For the text-containing cell, return its midpoint in [x, y] coordinate format. 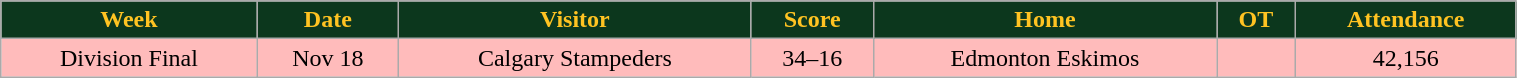
Nov 18 [328, 58]
Score [812, 20]
Date [328, 20]
42,156 [1406, 58]
Edmonton Eskimos [1044, 58]
Attendance [1406, 20]
Calgary Stampeders [575, 58]
Visitor [575, 20]
34–16 [812, 58]
Home [1044, 20]
OT [1256, 20]
Week [129, 20]
Division Final [129, 58]
